Output the [X, Y] coordinate of the center of the cell containing the given text.  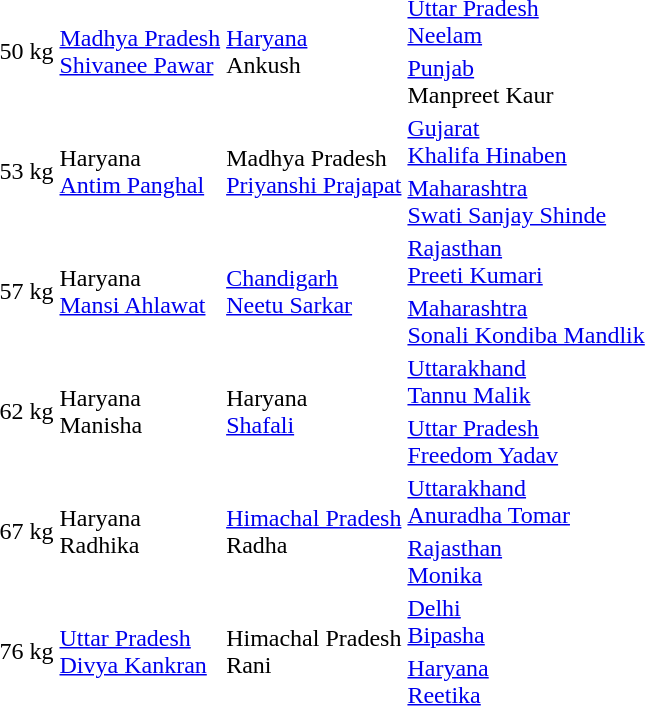
HaryanaRadhika [140, 532]
Himachal PradeshRadha [314, 532]
Madhya PradeshPriyanshi Prajapat [314, 172]
ChandigarhNeetu Sarkar [314, 292]
HaryanaMansi Ahlawat [140, 292]
HaryanaShafali [314, 412]
HaryanaManisha [140, 412]
HaryanaAntim Panghal [140, 172]
